For the text-containing cell, return its midpoint in (X, Y) coordinate format. 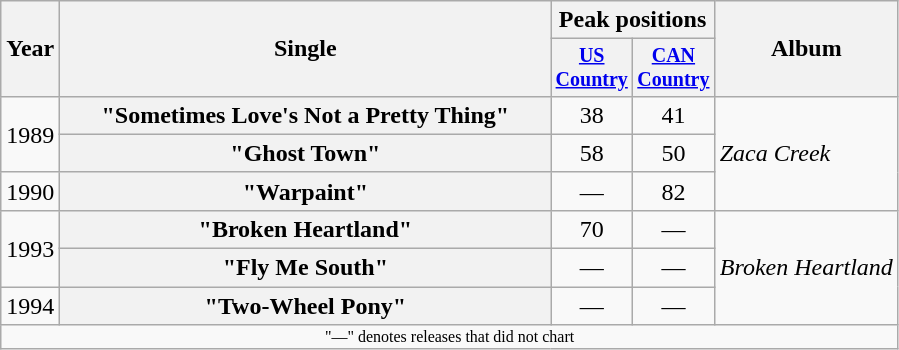
Year (30, 49)
70 (592, 229)
50 (674, 153)
38 (592, 115)
"Two-Wheel Pony" (306, 306)
Broken Heartland (806, 267)
1993 (30, 248)
58 (592, 153)
1990 (30, 191)
1994 (30, 306)
CAN Country (674, 68)
"Sometimes Love's Not a Pretty Thing" (306, 115)
US Country (592, 68)
Peak positions (632, 20)
"—" denotes releases that did not chart (450, 337)
"Fly Me South" (306, 268)
Single (306, 49)
Album (806, 49)
1989 (30, 134)
41 (674, 115)
82 (674, 191)
"Ghost Town" (306, 153)
"Broken Heartland" (306, 229)
Zaca Creek (806, 153)
"Warpaint" (306, 191)
